Identify which cell holds the provided text, then report its [X, Y] central coordinate. 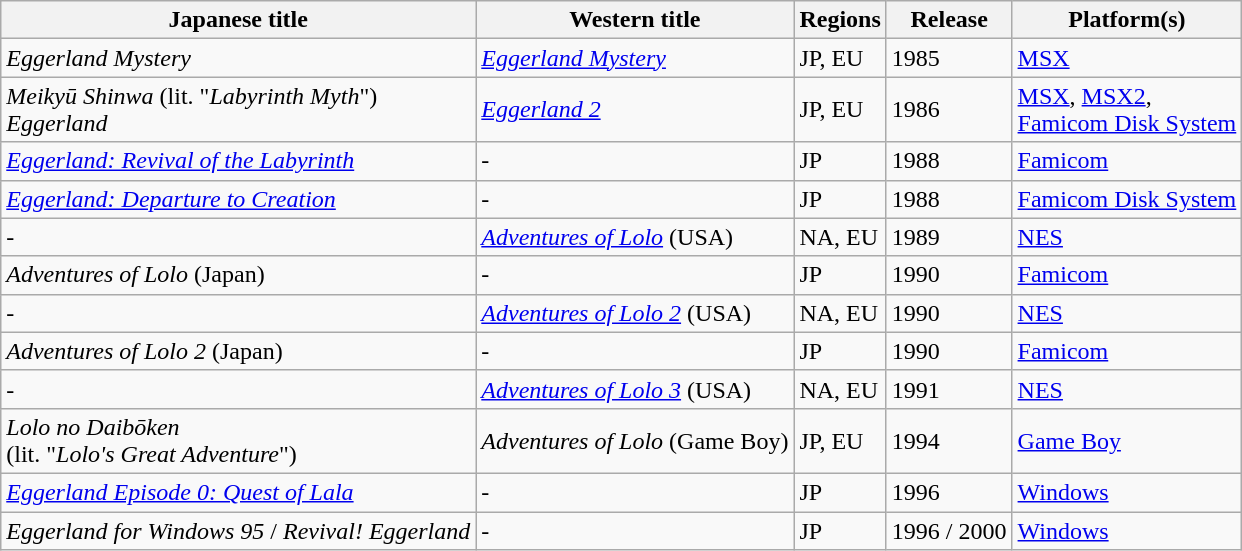
1985 [949, 58]
Western title [635, 20]
Adventures of Lolo 3 (USA) [635, 389]
Meikyū Shinwa (lit. "Labyrinth Myth") Eggerland [238, 110]
Adventures of Lolo (Game Boy) [635, 440]
Japanese title [238, 20]
Eggerland 2 [635, 110]
Adventures of Lolo 2 (Japan) [238, 351]
1996 [949, 492]
Platform(s) [1127, 20]
Eggerland for Windows 95 / Revival! Eggerland [238, 531]
1989 [949, 237]
Eggerland: Departure to Creation [238, 199]
1994 [949, 440]
MSX, MSX2, Famicom Disk System [1127, 110]
1986 [949, 110]
Lolo no Daibōken (lit. "Lolo's Great Adventure") [238, 440]
Adventures of Lolo 2 (USA) [635, 313]
Famicom Disk System [1127, 199]
Regions [840, 20]
Eggerland: Revival of the Labyrinth [238, 161]
1996 / 2000 [949, 531]
Game Boy [1127, 440]
Adventures of Lolo (USA) [635, 237]
Adventures of Lolo (Japan) [238, 275]
MSX [1127, 58]
Eggerland Episode 0: Quest of Lala [238, 492]
1991 [949, 389]
Release [949, 20]
